From the cell containing the given text, extract its center point as (x, y) coordinate. 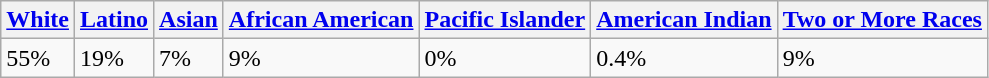
African American (321, 20)
American Indian (684, 20)
Pacific Islander (505, 20)
0% (505, 58)
7% (189, 58)
White (38, 20)
55% (38, 58)
Asian (189, 20)
0.4% (684, 58)
Two or More Races (882, 20)
19% (114, 58)
Latino (114, 20)
